For the text-containing cell, return its midpoint in [x, y] coordinate format. 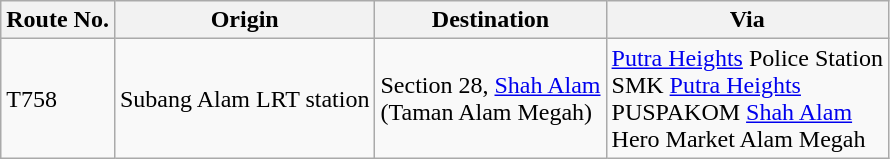
Origin [244, 20]
Via [747, 20]
Destination [490, 20]
Section 28, Shah Alam (Taman Alam Megah) [490, 98]
Subang Alam LRT station [244, 98]
T758 [58, 98]
Route No. [58, 20]
Putra Heights Police Station SMK Putra Heights PUSPAKOM Shah Alam Hero Market Alam Megah [747, 98]
